Pinpoint the cell where the given text exists, returning its [X, Y] midpoint coordinate. 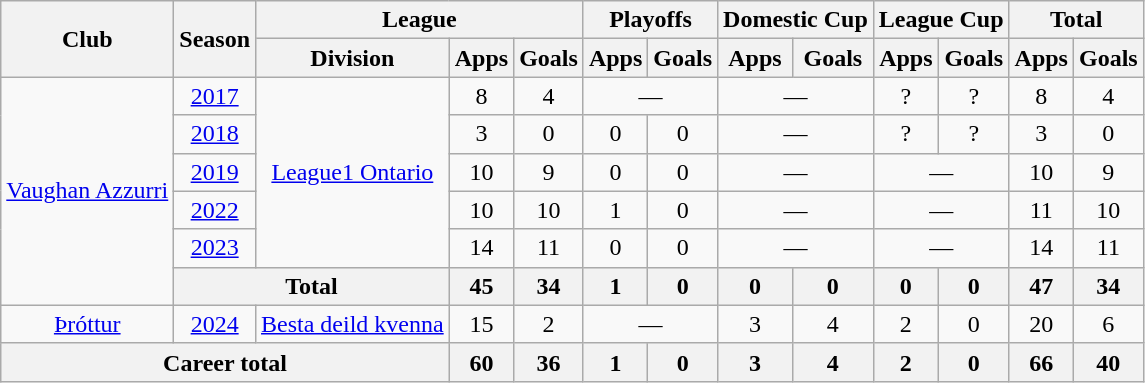
6 [1108, 324]
League1 Ontario [353, 172]
2024 [215, 324]
47 [1041, 286]
2022 [215, 210]
Season [215, 39]
Club [88, 39]
Þróttur [88, 324]
2023 [215, 248]
Domestic Cup [796, 20]
66 [1041, 362]
2018 [215, 134]
20 [1041, 324]
45 [481, 286]
2019 [215, 172]
Besta deild kvenna [353, 324]
60 [481, 362]
Division [353, 58]
2017 [215, 96]
40 [1108, 362]
League [420, 20]
36 [549, 362]
Career total [225, 362]
15 [481, 324]
League Cup [941, 20]
Vaughan Azzurri [88, 191]
Playoffs [650, 20]
